Search for the cell housing the specified text and yield its (X, Y) center coordinate. 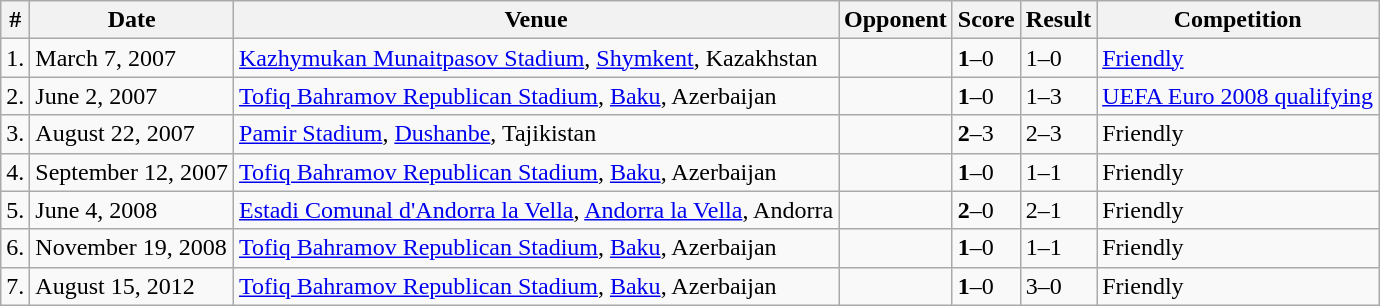
Venue (536, 20)
Result (1058, 20)
November 19, 2008 (132, 248)
June 2, 2007 (132, 96)
5. (16, 210)
2. (16, 96)
1. (16, 58)
Date (132, 20)
2–0 (986, 210)
Opponent (896, 20)
August 22, 2007 (132, 134)
Kazhymukan Munaitpasov Stadium, Shymkent, Kazakhstan (536, 58)
Score (986, 20)
1–3 (1058, 96)
3–0 (1058, 286)
2–1 (1058, 210)
Estadi Comunal d'Andorra la Vella, Andorra la Vella, Andorra (536, 210)
Competition (1238, 20)
3. (16, 134)
August 15, 2012 (132, 286)
6. (16, 248)
UEFA Euro 2008 qualifying (1238, 96)
# (16, 20)
September 12, 2007 (132, 172)
7. (16, 286)
June 4, 2008 (132, 210)
March 7, 2007 (132, 58)
Pamir Stadium, Dushanbe, Tajikistan (536, 134)
4. (16, 172)
